Locate the cell with the specified text and output its [x, y] center coordinate. 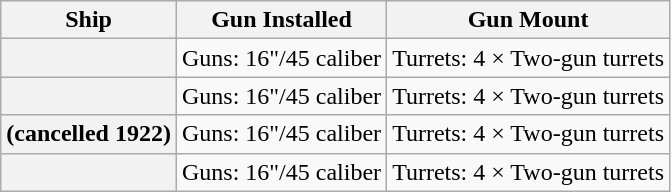
Ship [89, 20]
Gun Installed [281, 20]
(cancelled 1922) [89, 134]
Gun Mount [528, 20]
